Find where the given text appears and provide that cell's center as (X, Y) coordinate. 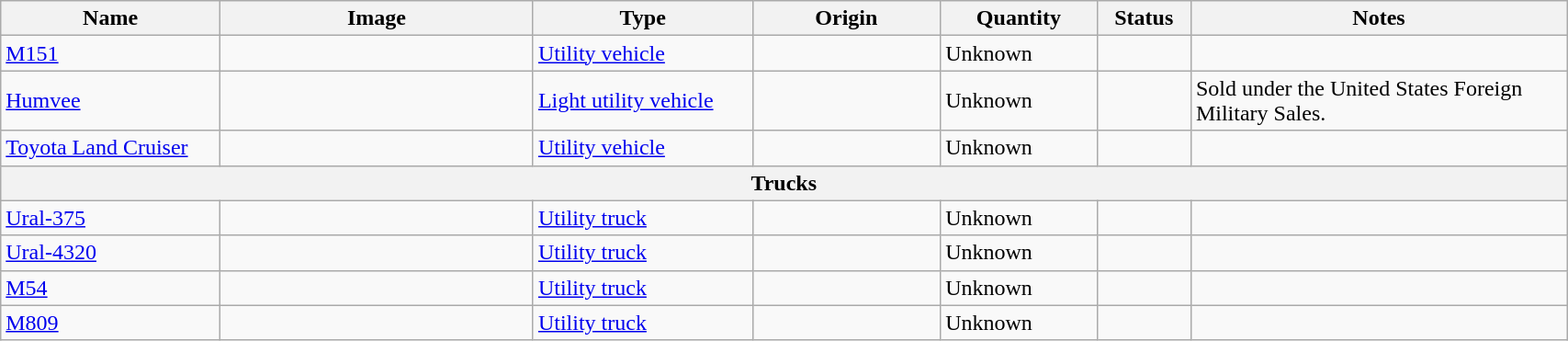
Status (1144, 18)
Toyota Land Cruiser (110, 148)
Image (377, 18)
Ural-375 (110, 218)
Name (110, 18)
Quantity (1019, 18)
Light utility vehicle (643, 101)
Sold under the United States Foreign Military Sales. (1378, 101)
Trucks (784, 183)
Origin (847, 18)
Ural-4320 (110, 253)
M151 (110, 53)
Type (643, 18)
M54 (110, 288)
M809 (110, 323)
Notes (1378, 18)
Humvee (110, 101)
